Search for the cell housing the specified text and yield its [X, Y] center coordinate. 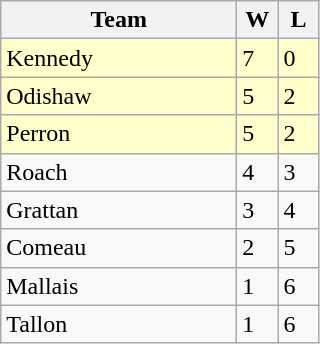
Odishaw [119, 96]
0 [298, 58]
Comeau [119, 248]
Kennedy [119, 58]
Team [119, 20]
7 [258, 58]
Perron [119, 134]
Mallais [119, 286]
L [298, 20]
Grattan [119, 210]
W [258, 20]
Tallon [119, 324]
Roach [119, 172]
